Return (x, y) of the center of cell containing provided text 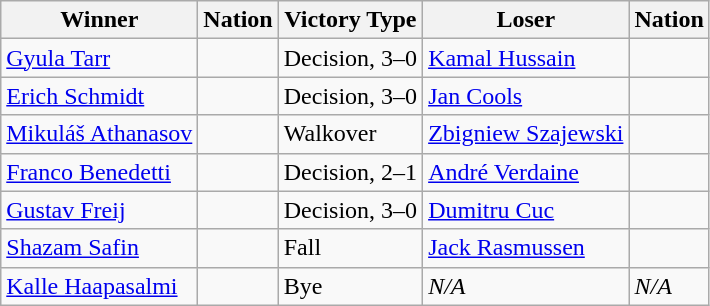
Mikuláš Athanasov (100, 134)
Erich Schmidt (100, 96)
Victory Type (350, 20)
Bye (350, 286)
Fall (350, 248)
Jan Cools (526, 96)
Loser (526, 20)
Kalle Haapasalmi (100, 286)
Jack Rasmussen (526, 248)
Zbigniew Szajewski (526, 134)
Gustav Freij (100, 210)
Walkover (350, 134)
Kamal Hussain (526, 58)
Shazam Safin (100, 248)
Decision, 2–1 (350, 172)
Winner (100, 20)
André Verdaine (526, 172)
Dumitru Cuc (526, 210)
Gyula Tarr (100, 58)
Franco Benedetti (100, 172)
